Scan for the cell matching the given text and deliver its (X, Y) coordinate at center. 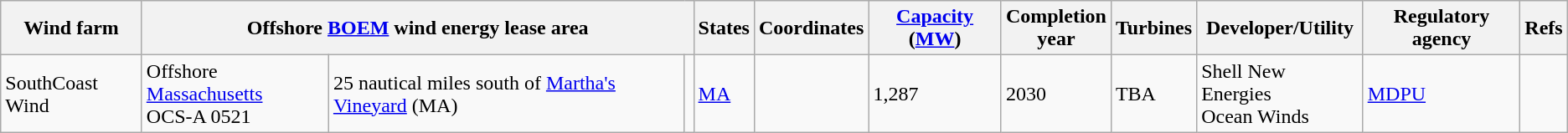
Developer/Utility (1280, 28)
1,287 (935, 94)
Turbines (1153, 28)
MA (724, 94)
Shell New EnergiesOcean Winds (1280, 94)
Completionyear (1055, 28)
2030 (1055, 94)
TBA (1153, 94)
Offshore MassachusettsOCS-A 0521 (235, 94)
Wind farm (72, 28)
25 nautical miles south of Martha's Vineyard (MA) (506, 94)
States (724, 28)
Offshore BOEM wind energy lease area (417, 28)
Refs (1544, 28)
Capacity (MW) (935, 28)
Coordinates (811, 28)
SouthCoast Wind (72, 94)
MDPU (1442, 94)
Regulatory agency (1442, 28)
